Return the [x, y] coordinate for the center point of the cell that contains the specified text.  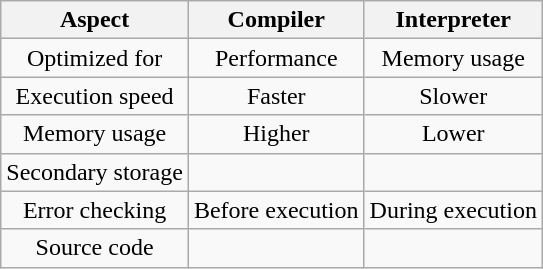
Before execution [276, 210]
Slower [453, 96]
Higher [276, 134]
During execution [453, 210]
Secondary storage [95, 172]
Faster [276, 96]
Lower [453, 134]
Execution speed [95, 96]
Error checking [95, 210]
Source code [95, 248]
Optimized for [95, 58]
Compiler [276, 20]
Performance [276, 58]
Interpreter [453, 20]
Aspect [95, 20]
